Return [x, y] of the center of cell containing provided text 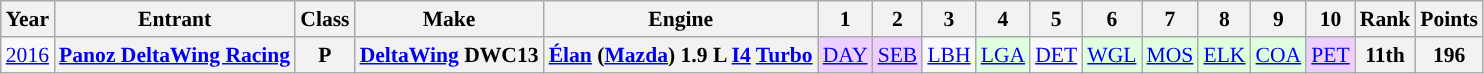
11th [1386, 55]
Year [28, 19]
SEB [898, 55]
3 [948, 19]
Make [450, 19]
196 [1449, 55]
6 [1112, 19]
7 [1170, 19]
10 [1330, 19]
9 [1279, 19]
DET [1056, 55]
WGL [1112, 55]
P [324, 55]
DeltaWing DWC13 [450, 55]
8 [1224, 19]
PET [1330, 55]
1 [846, 19]
ELK [1224, 55]
LBH [948, 55]
Engine [681, 19]
Élan (Mazda) 1.9 L I4 Turbo [681, 55]
DAY [846, 55]
Entrant [174, 19]
LGA [1003, 55]
COA [1279, 55]
MOS [1170, 55]
Panoz DeltaWing Racing [174, 55]
Points [1449, 19]
5 [1056, 19]
4 [1003, 19]
Class [324, 19]
2 [898, 19]
Rank [1386, 19]
2016 [28, 55]
